Provide the [X, Y] coordinate of the cell's center where the given text is located.  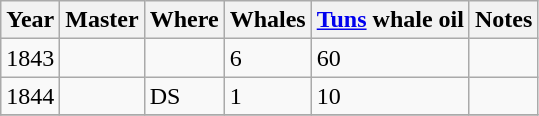
6 [268, 58]
Whales [268, 20]
Tuns whale oil [390, 20]
Year [30, 20]
Where [184, 20]
1844 [30, 96]
DS [184, 96]
10 [390, 96]
60 [390, 58]
1843 [30, 58]
1 [268, 96]
Master [102, 20]
Notes [503, 20]
